Find where the given text appears and provide that cell's center as [X, Y] coordinate. 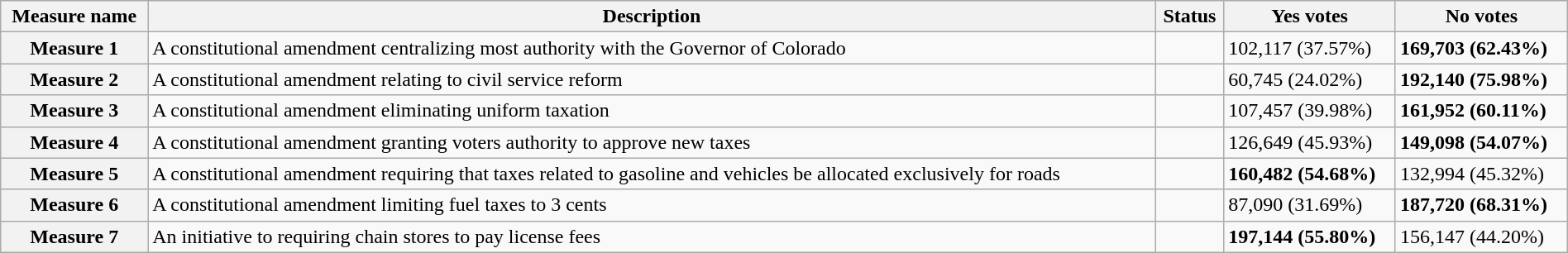
Yes votes [1310, 17]
Measure name [74, 17]
A constitutional amendment relating to civil service reform [652, 79]
An initiative to requiring chain stores to pay license fees [652, 236]
No votes [1481, 17]
Measure 7 [74, 236]
A constitutional amendment eliminating uniform taxation [652, 111]
Measure 4 [74, 142]
192,140 (75.98%) [1481, 79]
161,952 (60.11%) [1481, 111]
197,144 (55.80%) [1310, 236]
107,457 (39.98%) [1310, 111]
A constitutional amendment granting voters authority to approve new taxes [652, 142]
Description [652, 17]
Measure 1 [74, 48]
87,090 (31.69%) [1310, 205]
149,098 (54.07%) [1481, 142]
169,703 (62.43%) [1481, 48]
132,994 (45.32%) [1481, 174]
156,147 (44.20%) [1481, 236]
Measure 5 [74, 174]
A constitutional amendment limiting fuel taxes to 3 cents [652, 205]
Measure 6 [74, 205]
Measure 2 [74, 79]
160,482 (54.68%) [1310, 174]
A constitutional amendment centralizing most authority with the Governor of Colorado [652, 48]
Status [1189, 17]
126,649 (45.93%) [1310, 142]
Measure 3 [74, 111]
187,720 (68.31%) [1481, 205]
A constitutional amendment requiring that taxes related to gasoline and vehicles be allocated exclusively for roads [652, 174]
102,117 (37.57%) [1310, 48]
60,745 (24.02%) [1310, 79]
